Detect which cell encompasses the target text, then output its (x, y) center coordinate. 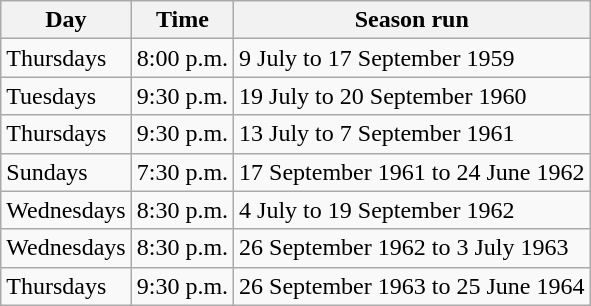
Day (66, 20)
13 July to 7 September 1961 (412, 134)
Season run (412, 20)
Tuesdays (66, 96)
Time (182, 20)
8:00 p.m. (182, 58)
26 September 1962 to 3 July 1963 (412, 248)
26 September 1963 to 25 June 1964 (412, 286)
Sundays (66, 172)
9 July to 17 September 1959 (412, 58)
19 July to 20 September 1960 (412, 96)
7:30 p.m. (182, 172)
4 July to 19 September 1962 (412, 210)
17 September 1961 to 24 June 1962 (412, 172)
